Search for the cell housing the specified text and yield its (x, y) center coordinate. 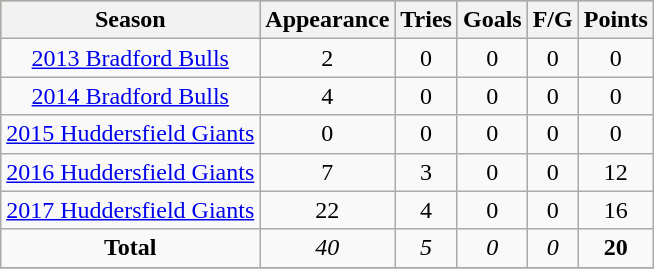
22 (328, 210)
Tries (426, 20)
F/G (552, 20)
Appearance (328, 20)
40 (328, 248)
2014 Bradford Bulls (130, 96)
2015 Huddersfield Giants (130, 134)
Total (130, 248)
2 (328, 58)
2017 Huddersfield Giants (130, 210)
Goals (492, 20)
20 (616, 248)
Season (130, 20)
16 (616, 210)
3 (426, 172)
7 (328, 172)
2013 Bradford Bulls (130, 58)
2016 Huddersfield Giants (130, 172)
12 (616, 172)
5 (426, 248)
Points (616, 20)
